Output the (X, Y) coordinate of the center of the cell containing the given text.  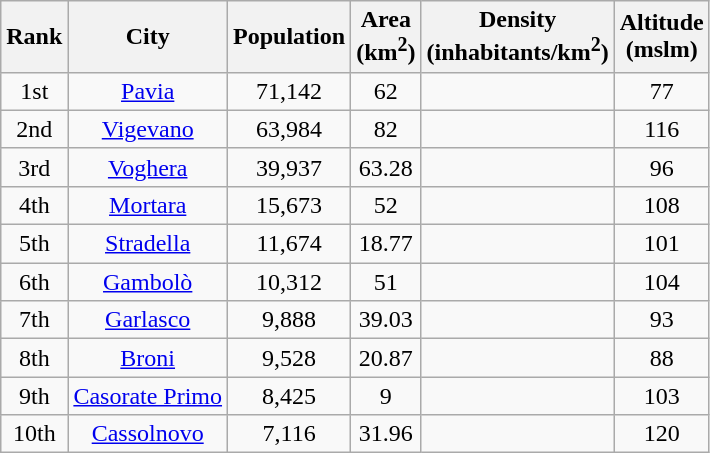
7,116 (290, 434)
31.96 (386, 434)
108 (662, 205)
Population (290, 37)
10,312 (290, 282)
104 (662, 282)
11,674 (290, 244)
20.87 (386, 358)
71,142 (290, 91)
Altitude (mslm) (662, 37)
77 (662, 91)
10th (34, 434)
8th (34, 358)
63,984 (290, 129)
116 (662, 129)
9,528 (290, 358)
Broni (148, 358)
63.28 (386, 167)
Cassolnovo (148, 434)
82 (386, 129)
1st (34, 91)
39.03 (386, 320)
52 (386, 205)
Density (inhabitants/km2) (518, 37)
96 (662, 167)
3rd (34, 167)
18.77 (386, 244)
8,425 (290, 396)
Stradella (148, 244)
15,673 (290, 205)
4th (34, 205)
City (148, 37)
Voghera (148, 167)
Mortara (148, 205)
51 (386, 282)
Garlasco (148, 320)
Pavia (148, 91)
120 (662, 434)
2nd (34, 129)
Rank (34, 37)
Vigevano (148, 129)
5th (34, 244)
6th (34, 282)
Area (km2) (386, 37)
93 (662, 320)
9th (34, 396)
103 (662, 396)
101 (662, 244)
7th (34, 320)
39,937 (290, 167)
Casorate Primo (148, 396)
9 (386, 396)
Gambolò (148, 282)
88 (662, 358)
9,888 (290, 320)
62 (386, 91)
